From the cell containing the given text, extract its center point as [x, y] coordinate. 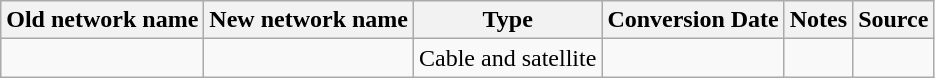
Old network name [102, 20]
Conversion Date [693, 20]
Type [508, 20]
Cable and satellite [508, 58]
Notes [818, 20]
Source [894, 20]
New network name [309, 20]
